Identify which cell holds the provided text, then report its (X, Y) central coordinate. 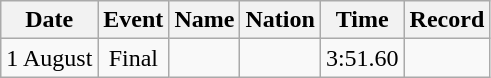
Date (50, 20)
Nation (280, 20)
1 August (50, 58)
Record (447, 20)
Name (204, 20)
3:51.60 (362, 58)
Final (134, 58)
Event (134, 20)
Time (362, 20)
